Identify which cell holds the provided text, then report its [x, y] central coordinate. 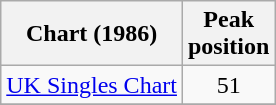
51 [228, 85]
Chart (1986) [92, 34]
UK Singles Chart [92, 85]
Peakposition [228, 34]
